Search for the cell housing the specified text and yield its (x, y) center coordinate. 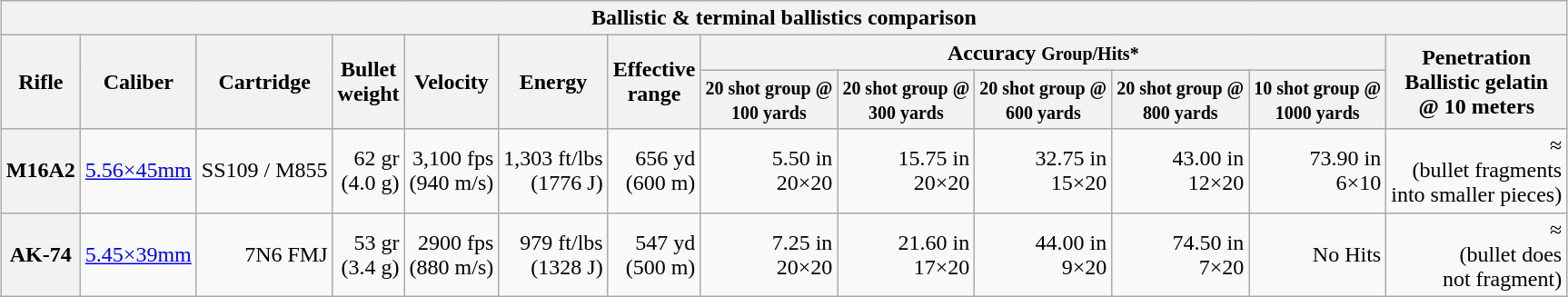
7.25 in20×20 (769, 254)
5.50 in20×20 (769, 171)
547 yd(500 m) (654, 254)
Energy (553, 82)
20 shot group @600 yards (1043, 100)
5.56×45mm (138, 171)
1,303 ft/lbs(1776 J) (553, 171)
Effectiverange (654, 82)
73.90 in6×10 (1317, 171)
44.00 in9×20 (1043, 254)
Accuracy Group/Hits* (1043, 53)
Cartridge (264, 82)
≈(bullet fragmentsinto smaller pieces) (1477, 171)
≈(bullet doesnot fragment) (1477, 254)
Ballistic & terminal ballistics comparison (783, 18)
AK-74 (40, 254)
Caliber (138, 82)
Rifle (40, 82)
62 gr(4.0 g) (369, 171)
Velocity (452, 82)
74.50 in7×20 (1181, 254)
7N6 FMJ (264, 254)
656 yd(600 m) (654, 171)
20 shot group @800 yards (1181, 100)
32.75 in15×20 (1043, 171)
Bulletweight (369, 82)
PenetrationBallistic gelatin@ 10 meters (1477, 82)
43.00 in12×20 (1181, 171)
53 gr(3.4 g) (369, 254)
979 ft/lbs(1328 J) (553, 254)
No Hits (1317, 254)
2900 fps(880 m/s) (452, 254)
15.75 in20×20 (907, 171)
21.60 in17×20 (907, 254)
5.45×39mm (138, 254)
10 shot group @1000 yards (1317, 100)
20 shot group @300 yards (907, 100)
M16A2 (40, 171)
20 shot group @100 yards (769, 100)
SS109 / M855 (264, 171)
3,100 fps(940 m/s) (452, 171)
